For the text-containing cell, return its midpoint in [X, Y] coordinate format. 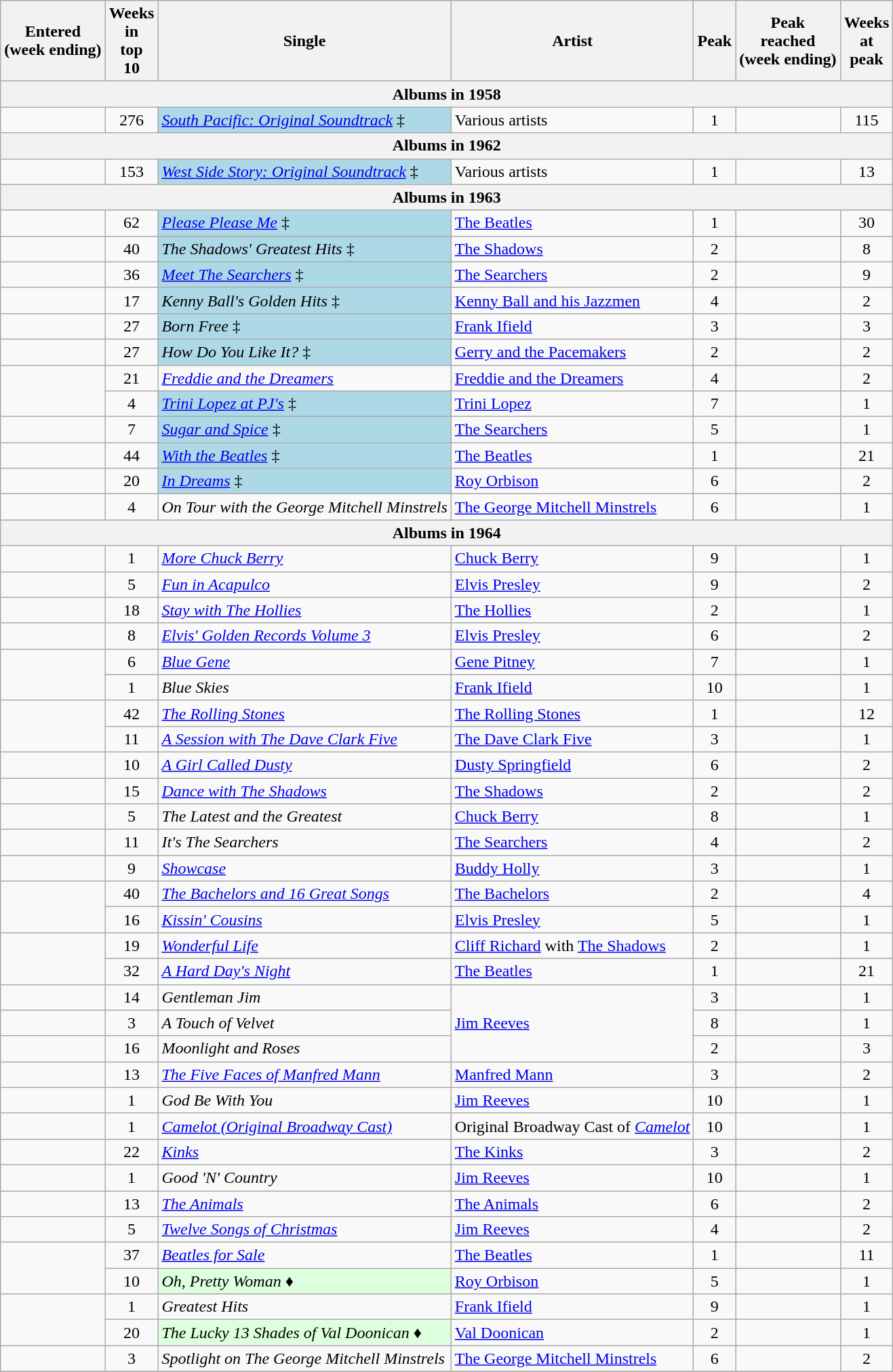
Elvis' Golden Records Volume 3 [304, 636]
Weeksintop10 [132, 41]
Greatest Hits [304, 1307]
Trini Lopez [572, 404]
Weeksatpeak [867, 41]
14 [132, 997]
Trini Lopez at PJ's ‡ [304, 404]
Sugar and Spice ‡ [304, 430]
Showcase [304, 868]
South Pacific: Original Soundtrack ‡ [304, 120]
Gentleman Jim [304, 997]
The Bachelors [572, 894]
The Dave Clark Five [572, 739]
Kinks [304, 1152]
22 [132, 1152]
A Session with The Dave Clark Five [304, 739]
The Hollies [572, 610]
A Hard Day's Night [304, 971]
Albums in 1964 [447, 533]
God Be With You [304, 1100]
Albums in 1962 [447, 146]
Twelve Songs of Christmas [304, 1230]
The Latest and the Greatest [304, 817]
Spotlight on The George Mitchell Minstrels [304, 1358]
Fun in Acapulco [304, 584]
It's The Searchers [304, 843]
How Do You Like It? ‡ [304, 352]
Beatles for Sale [304, 1255]
The Five Faces of Manfred Mann [304, 1074]
West Side Story: Original Soundtrack ‡ [304, 171]
Good 'N' Country [304, 1177]
On Tour with the George Mitchell Minstrels [304, 507]
Kenny Ball's Golden Hits ‡ [304, 300]
Wonderful Life [304, 946]
37 [132, 1255]
Artist [572, 41]
12 [867, 713]
153 [132, 171]
Oh, Pretty Woman ♦ [304, 1281]
15 [132, 791]
Please Please Me ‡ [304, 223]
The Bachelors and 16 Great Songs [304, 894]
Peakreached (week ending) [788, 41]
Kenny Ball and his Jazzmen [572, 300]
Dusty Springfield [572, 765]
Gerry and the Pacemakers [572, 352]
Kissin' Cousins [304, 920]
32 [132, 971]
Blue Skies [304, 687]
19 [132, 946]
Moonlight and Roses [304, 1049]
Camelot (Original Broadway Cast) [304, 1126]
Albums in 1963 [447, 197]
Original Broadway Cast of Camelot [572, 1126]
30 [867, 223]
The Kinks [572, 1152]
More Chuck Berry [304, 559]
276 [132, 120]
Val Doonican [572, 1333]
Cliff Richard with The Shadows [572, 946]
44 [132, 456]
Albums in 1958 [447, 94]
62 [132, 223]
In Dreams ‡ [304, 481]
Manfred Mann [572, 1074]
Single [304, 41]
Born Free ‡ [304, 326]
Buddy Holly [572, 868]
17 [132, 300]
A Touch of Velvet [304, 1023]
Blue Gene [304, 662]
With the Beatles ‡ [304, 456]
115 [867, 120]
Meet The Searchers ‡ [304, 275]
The Lucky 13 Shades of Val Doonican ♦ [304, 1333]
Peak [715, 41]
Entered (week ending) [53, 41]
Stay with The Hollies [304, 610]
36 [132, 275]
Gene Pitney [572, 662]
42 [132, 713]
Dance with The Shadows [304, 791]
18 [132, 610]
The Shadows' Greatest Hits ‡ [304, 249]
A Girl Called Dusty [304, 765]
